Locate the cell with the specified text and output its [X, Y] center coordinate. 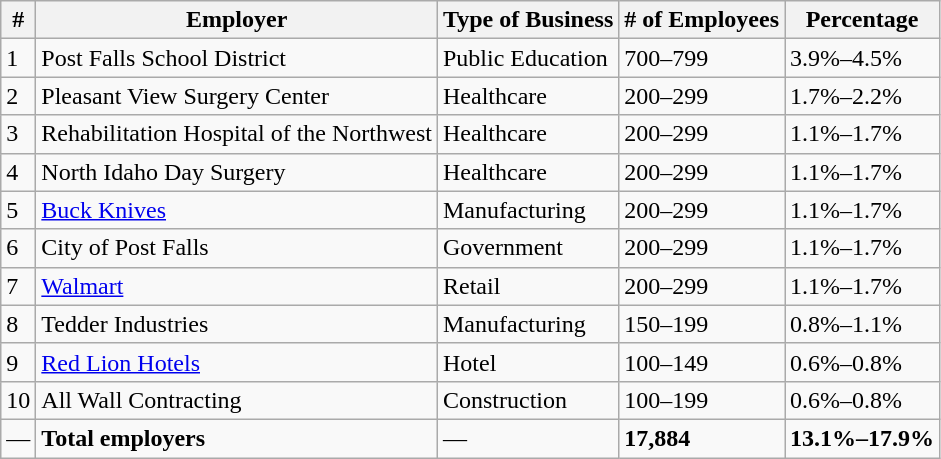
8 [18, 324]
Post Falls School District [237, 58]
100–149 [702, 362]
Type of Business [528, 20]
4 [18, 172]
700–799 [702, 58]
Government [528, 248]
1.7%–2.2% [862, 96]
North Idaho Day Surgery [237, 172]
9 [18, 362]
Hotel [528, 362]
Percentage [862, 20]
Public Education [528, 58]
1 [18, 58]
All Wall Contracting [237, 400]
Retail [528, 286]
Pleasant View Surgery Center [237, 96]
Construction [528, 400]
0.8%–1.1% [862, 324]
5 [18, 210]
Walmart [237, 286]
150–199 [702, 324]
Rehabilitation Hospital of the Northwest [237, 134]
# of Employees [702, 20]
2 [18, 96]
17,884 [702, 438]
13.1%–17.9% [862, 438]
100–199 [702, 400]
Tedder Industries [237, 324]
7 [18, 286]
Employer [237, 20]
City of Post Falls [237, 248]
Total employers [237, 438]
Red Lion Hotels [237, 362]
6 [18, 248]
3 [18, 134]
Buck Knives [237, 210]
# [18, 20]
3.9%–4.5% [862, 58]
10 [18, 400]
